Scan for the cell matching the given text and deliver its (X, Y) coordinate at center. 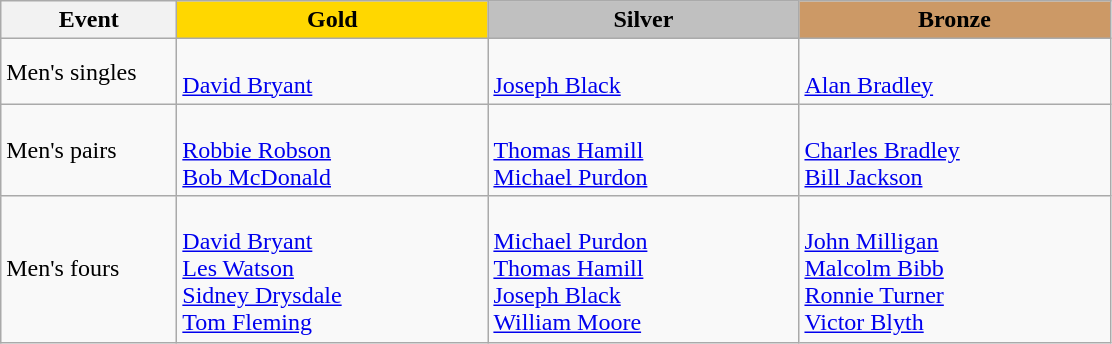
Gold (332, 20)
Men's singles (89, 72)
Robbie Robson Bob McDonald (332, 150)
Charles Bradley Bill Jackson (954, 150)
Silver (644, 20)
John Milligan Malcolm Bibb Ronnie Turner Victor Blyth (954, 269)
Event (89, 20)
Thomas Hamill Michael Purdon (644, 150)
David Bryant (332, 72)
Men's fours (89, 269)
Joseph Black (644, 72)
Michael Purdon Thomas Hamill Joseph Black William Moore (644, 269)
Men's pairs (89, 150)
Bronze (954, 20)
David Bryant Les Watson Sidney Drysdale Tom Fleming (332, 269)
Alan Bradley (954, 72)
